Extract the [x, y] coordinate from the center of the cell holding the provided text.  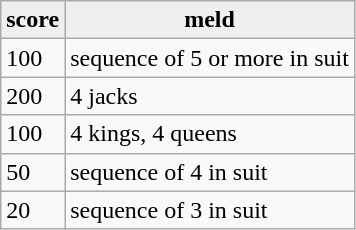
sequence of 5 or more in suit [210, 58]
score [33, 20]
sequence of 4 in suit [210, 172]
50 [33, 172]
4 kings, 4 queens [210, 134]
20 [33, 210]
4 jacks [210, 96]
200 [33, 96]
sequence of 3 in suit [210, 210]
meld [210, 20]
